Provide the (X, Y) coordinate of the cell's center where the given text is located.  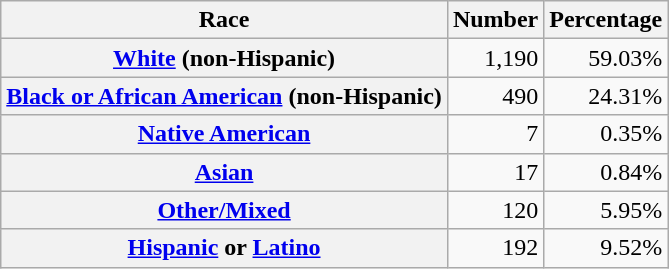
Number (495, 20)
1,190 (495, 58)
9.52% (606, 248)
120 (495, 210)
White (non-Hispanic) (224, 58)
7 (495, 134)
Black or African American (non-Hispanic) (224, 96)
192 (495, 248)
Hispanic or Latino (224, 248)
0.84% (606, 172)
59.03% (606, 58)
17 (495, 172)
Percentage (606, 20)
490 (495, 96)
5.95% (606, 210)
Asian (224, 172)
0.35% (606, 134)
Other/Mixed (224, 210)
Native American (224, 134)
Race (224, 20)
24.31% (606, 96)
